For the text-containing cell, return its midpoint in [X, Y] coordinate format. 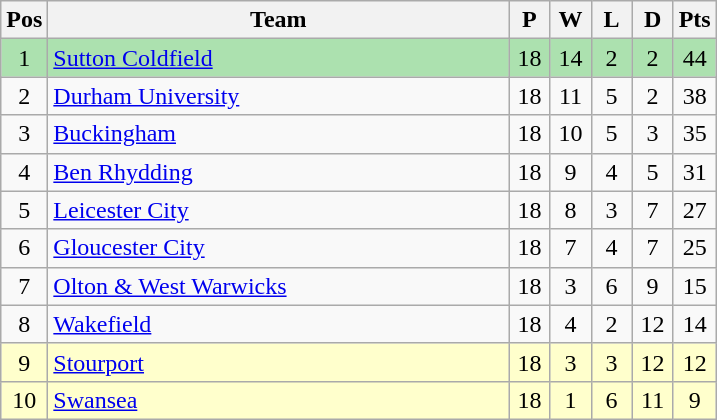
38 [694, 96]
Gloucester City [278, 248]
Team [278, 20]
27 [694, 210]
Olton & West Warwicks [278, 286]
Buckingham [278, 134]
15 [694, 286]
25 [694, 248]
Sutton Coldfield [278, 58]
Pts [694, 20]
W [570, 20]
Durham University [278, 96]
L [612, 20]
Swansea [278, 400]
44 [694, 58]
31 [694, 172]
P [530, 20]
Leicester City [278, 210]
Ben Rhydding [278, 172]
35 [694, 134]
Pos [24, 20]
Stourport [278, 362]
Wakefield [278, 324]
D [652, 20]
